Capture the cell that displays the provided text and extract its (X, Y) central coordinate. 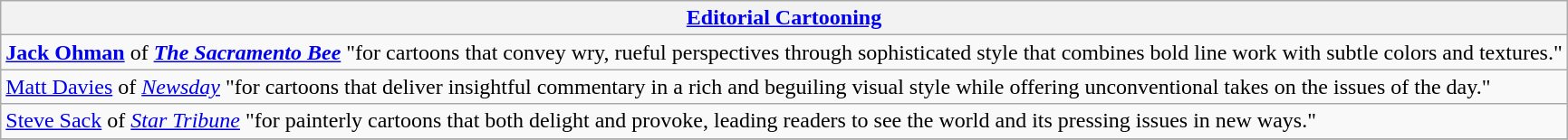
Editorial Cartooning (784, 18)
